Return the (X, Y) coordinate for the center point of the cell that contains the specified text.  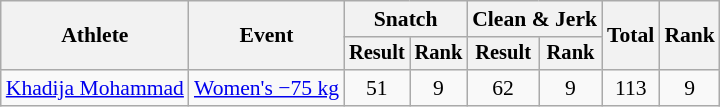
62 (503, 88)
Clean & Jerk (534, 19)
113 (630, 88)
Athlete (95, 36)
Snatch (406, 19)
51 (377, 88)
Women's −75 kg (266, 88)
Khadija Mohammad (95, 88)
Total (630, 36)
Event (266, 36)
